Pinpoint the cell where the given text exists, returning its (X, Y) midpoint coordinate. 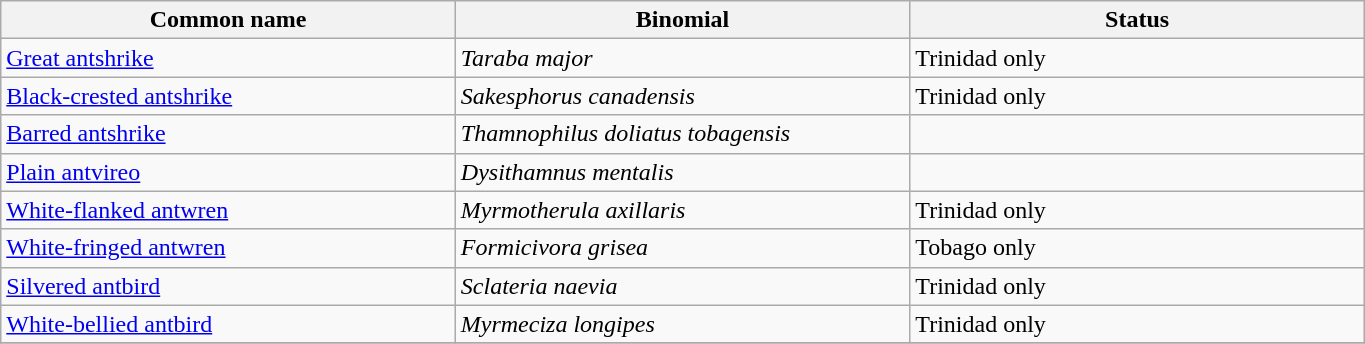
Black-crested antshrike (228, 96)
Myrmeciza longipes (682, 324)
White-bellied antbird (228, 324)
Formicivora grisea (682, 248)
Taraba major (682, 58)
Plain antvireo (228, 172)
Sakesphorus canadensis (682, 96)
Myrmotherula axillaris (682, 210)
Thamnophilus doliatus tobagensis (682, 134)
Tobago only (1138, 248)
White-fringed antwren (228, 248)
Common name (228, 20)
Great antshrike (228, 58)
Barred antshrike (228, 134)
White-flanked antwren (228, 210)
Dysithamnus mentalis (682, 172)
Silvered antbird (228, 286)
Sclateria naevia (682, 286)
Binomial (682, 20)
Status (1138, 20)
